For the text-containing cell, return its midpoint in (x, y) coordinate format. 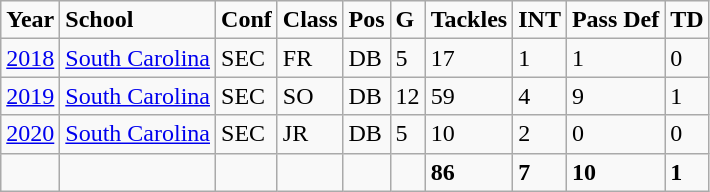
TD (687, 20)
2 (540, 134)
Conf (247, 20)
7 (540, 172)
4 (540, 96)
JR (310, 134)
SO (310, 96)
86 (469, 172)
17 (469, 58)
FR (310, 58)
Pos (366, 20)
School (138, 20)
G (408, 20)
2019 (30, 96)
12 (408, 96)
Pass Def (615, 20)
Year (30, 20)
59 (469, 96)
2020 (30, 134)
INT (540, 20)
9 (615, 96)
2018 (30, 58)
Tackles (469, 20)
Class (310, 20)
